Capture the cell that displays the provided text and extract its (X, Y) central coordinate. 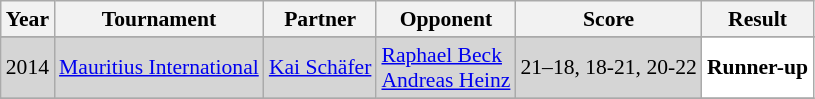
Raphael Beck Andreas Heinz (446, 68)
Opponent (446, 19)
21–18, 18-21, 20-22 (608, 68)
Year (28, 19)
Score (608, 19)
Result (758, 19)
Partner (320, 19)
Mauritius International (159, 68)
Tournament (159, 19)
Runner-up (758, 68)
2014 (28, 68)
Kai Schäfer (320, 68)
